From the cell containing the given text, extract its center point as (x, y) coordinate. 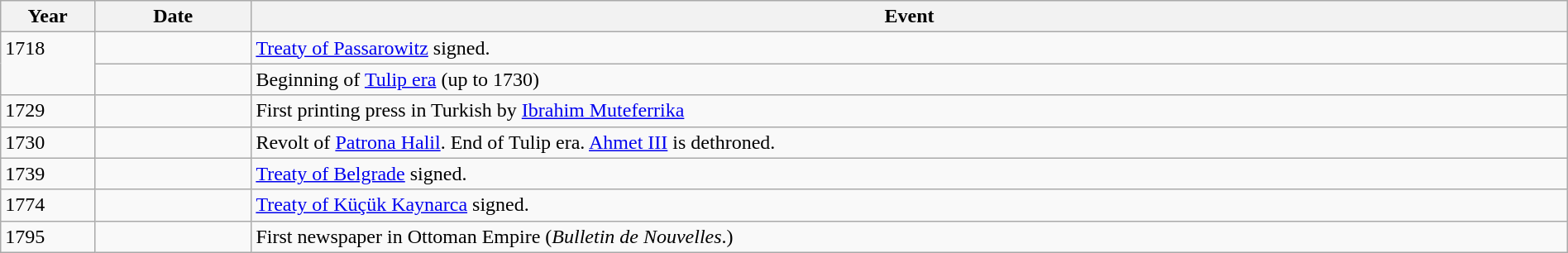
Date (172, 17)
1718 (48, 64)
Treaty of Passarowitz signed. (910, 48)
1729 (48, 111)
First printing press in Turkish by Ibrahim Muteferrika (910, 111)
Treaty of Belgrade signed. (910, 174)
Beginning of Tulip era (up to 1730) (910, 79)
1730 (48, 142)
Event (910, 17)
Year (48, 17)
1739 (48, 174)
1774 (48, 205)
Treaty of Küçük Kaynarca signed. (910, 205)
1795 (48, 236)
First newspaper in Ottoman Empire (Bulletin de Nouvelles.) (910, 236)
Revolt of Patrona Halil. End of Tulip era. Ahmet III is dethroned. (910, 142)
